Scan for the cell matching the given text and deliver its [X, Y] coordinate at center. 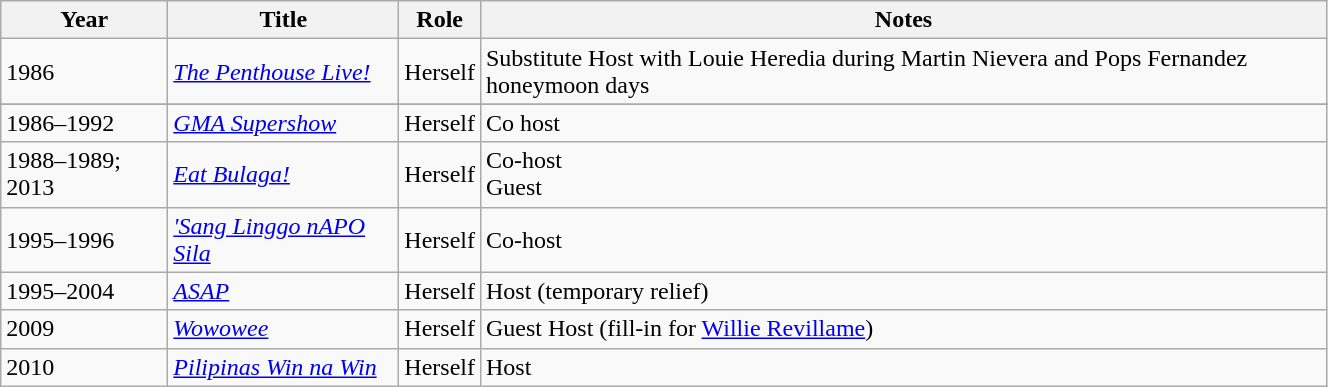
Notes [903, 20]
Co-host Guest [903, 174]
Co-host [903, 240]
Eat Bulaga! [284, 174]
Guest Host (fill-in for Willie Revillame) [903, 329]
2009 [84, 329]
GMA Supershow [284, 123]
Wowowee [284, 329]
1986–1992 [84, 123]
2010 [84, 367]
Substitute Host with Louie Heredia during Martin Nievera and Pops Fernandez honeymoon days [903, 72]
'Sang Linggo nAPO Sila [284, 240]
1988–1989; 2013 [84, 174]
1995–2004 [84, 291]
Year [84, 20]
1986 [84, 72]
Co host [903, 123]
Host [903, 367]
The Penthouse Live! [284, 72]
ASAP [284, 291]
Pilipinas Win na Win [284, 367]
Host (temporary relief) [903, 291]
Title [284, 20]
1995–1996 [84, 240]
Role [440, 20]
